Determine the [x, y] coordinate at the center of the cell enclosing the given text.  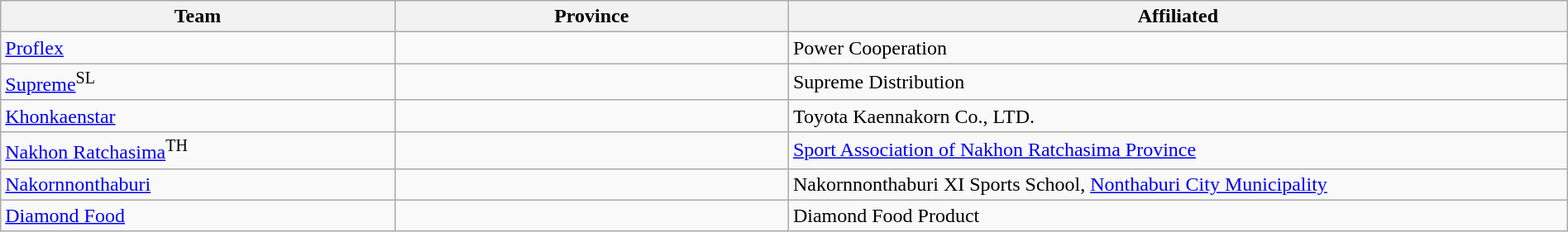
Team [198, 17]
Toyota Kaennakorn Co., LTD. [1178, 116]
Nakornnonthaburi XI Sports School, Nonthaburi City Municipality [1178, 184]
Proflex [198, 48]
Diamond Food [198, 215]
Nakhon RatchasimaTH [198, 150]
Power Cooperation [1178, 48]
Affiliated [1178, 17]
Diamond Food Product [1178, 215]
Province [591, 17]
Supreme Distribution [1178, 83]
Khonkaenstar [198, 116]
Sport Association of Nakhon Ratchasima Province [1178, 150]
SupremeSL [198, 83]
Nakornnonthaburi [198, 184]
